Return [x, y] of the center of cell containing provided text 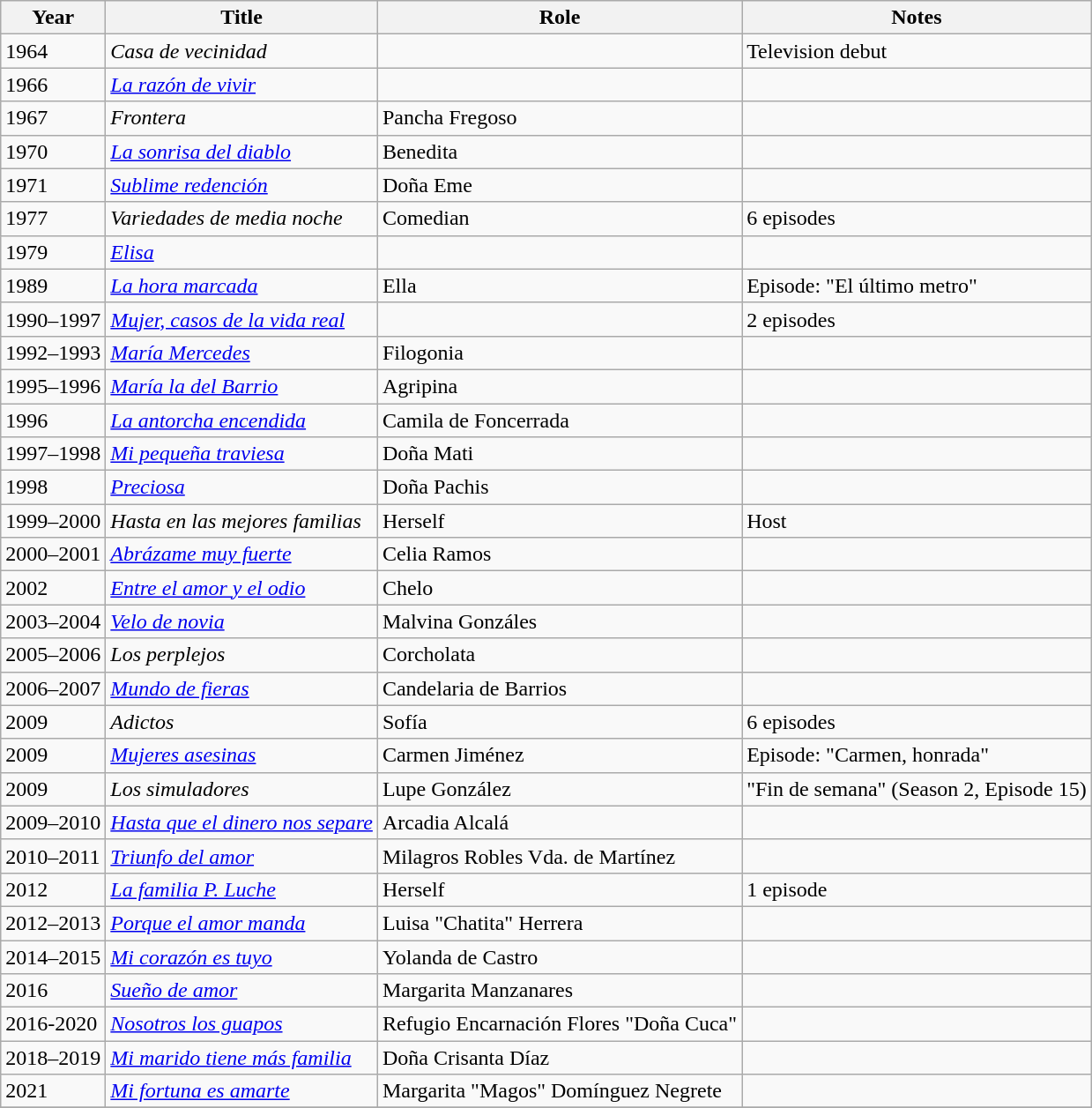
Los simuladores [241, 789]
Milagros Robles Vda. de Martínez [559, 856]
2012–2013 [53, 923]
Nosotros los guapos [241, 1024]
Filogonia [559, 353]
Mi pequeña traviesa [241, 454]
Pancha Fregoso [559, 118]
Mi corazón es tuyo [241, 956]
Elisa [241, 252]
1966 [53, 85]
1998 [53, 487]
2000–2001 [53, 554]
Camila de Foncerrada [559, 420]
2018–2019 [53, 1058]
Margarita "Magos" Domínguez Negrete [559, 1091]
Mujer, casos de la vida real [241, 319]
Comedian [559, 219]
Year [53, 18]
Host [917, 521]
La antorcha encendida [241, 420]
1999–2000 [53, 521]
Celia Ramos [559, 554]
Casa de vecinidad [241, 51]
Episode: "Carmen, honrada" [917, 755]
Sublime redención [241, 185]
María la del Barrio [241, 386]
Yolanda de Castro [559, 956]
Chelo [559, 588]
2010–2011 [53, 856]
Refugio Encarnación Flores "Doña Cuca" [559, 1024]
1989 [53, 286]
2012 [53, 889]
Velo de novia [241, 621]
Notes [917, 18]
Adictos [241, 722]
Luisa "Chatita" Herrera [559, 923]
Preciosa [241, 487]
2021 [53, 1091]
1971 [53, 185]
Triunfo del amor [241, 856]
Arcadia Alcalá [559, 822]
Benedita [559, 152]
2009–2010 [53, 822]
Ella [559, 286]
1996 [53, 420]
Mi fortuna es amarte [241, 1091]
1970 [53, 152]
2002 [53, 588]
Mi marido tiene más familia [241, 1058]
Variedades de media noche [241, 219]
Malvina Gonzáles [559, 621]
1979 [53, 252]
Episode: "El último metro" [917, 286]
Mundo de fieras [241, 688]
1997–1998 [53, 454]
Agripina [559, 386]
Candelaria de Barrios [559, 688]
1992–1993 [53, 353]
Hasta que el dinero nos separe [241, 822]
1995–1996 [53, 386]
Hasta en las mejores familias [241, 521]
Porque el amor manda [241, 923]
La hora marcada [241, 286]
Doña Pachis [559, 487]
Abrázame muy fuerte [241, 554]
La sonrisa del diablo [241, 152]
Sofía [559, 722]
2006–2007 [53, 688]
Doña Crisanta Díaz [559, 1058]
Mujeres asesinas [241, 755]
1 episode [917, 889]
"Fin de semana" (Season 2, Episode 15) [917, 789]
Role [559, 18]
Title [241, 18]
Margarita Manzanares [559, 991]
Entre el amor y el odio [241, 588]
2 episodes [917, 319]
1967 [53, 118]
Doña Mati [559, 454]
Carmen Jiménez [559, 755]
Lupe González [559, 789]
María Mercedes [241, 353]
2003–2004 [53, 621]
2005–2006 [53, 655]
Television debut [917, 51]
Sueño de amor [241, 991]
La razón de vivir [241, 85]
2016-2020 [53, 1024]
2016 [53, 991]
1977 [53, 219]
1990–1997 [53, 319]
La familia P. Luche [241, 889]
Los perplejos [241, 655]
1964 [53, 51]
2014–2015 [53, 956]
Corcholata [559, 655]
Doña Eme [559, 185]
Frontera [241, 118]
